Search for the cell housing the specified text and yield its (x, y) center coordinate. 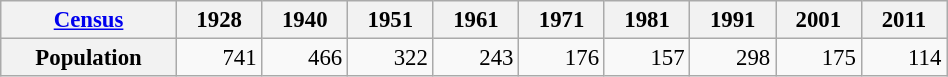
114 (904, 58)
1961 (476, 20)
175 (819, 58)
741 (219, 58)
1940 (305, 20)
1951 (391, 20)
322 (391, 58)
Census (89, 20)
1981 (647, 20)
2001 (819, 20)
243 (476, 58)
298 (733, 58)
176 (562, 58)
Population (89, 58)
1991 (733, 20)
2011 (904, 20)
466 (305, 58)
157 (647, 58)
1971 (562, 20)
1928 (219, 20)
